Return the (X, Y) coordinate for the center point of the cell that contains the specified text.  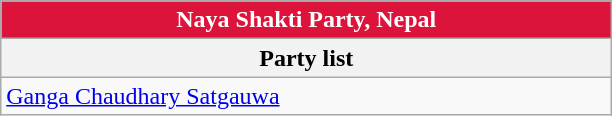
Naya Shakti Party, Nepal (306, 20)
Party list (306, 58)
Ganga Chaudhary Satgauwa (306, 96)
